Output the (x, y) coordinate of the center of the cell containing the given text.  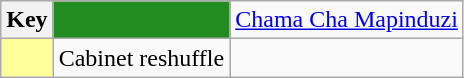
Key (27, 20)
Chama Cha Mapinduzi (347, 20)
Cabinet reshuffle (142, 58)
